Pinpoint the cell where the given text exists, returning its (x, y) midpoint coordinate. 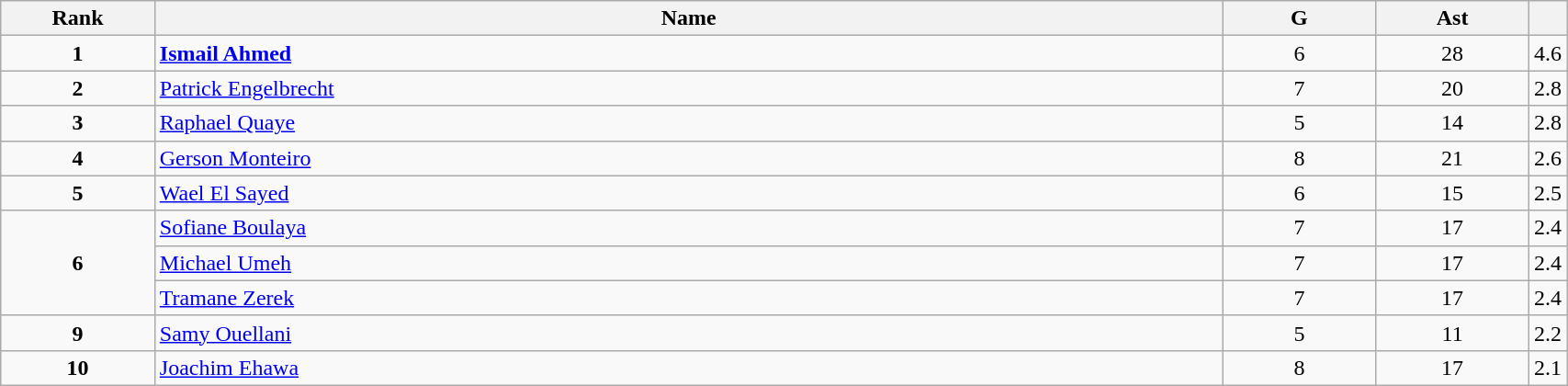
9 (78, 333)
Sofiane Boulaya (689, 228)
21 (1453, 158)
2.5 (1549, 193)
2.2 (1549, 333)
Wael El Sayed (689, 193)
20 (1453, 88)
3 (78, 123)
11 (1453, 333)
2 (78, 88)
1 (78, 53)
Gerson Monteiro (689, 158)
Raphael Quaye (689, 123)
Michael Umeh (689, 263)
15 (1453, 193)
Samy Ouellani (689, 333)
2.1 (1549, 368)
Name (689, 18)
Tramane Zerek (689, 298)
Joachim Ehawa (689, 368)
10 (78, 368)
28 (1453, 53)
Rank (78, 18)
4 (78, 158)
14 (1453, 123)
4.6 (1549, 53)
Ast (1453, 18)
2.6 (1549, 158)
Patrick Engelbrecht (689, 88)
G (1299, 18)
Ismail Ahmed (689, 53)
